Return (x, y) of the center of cell containing provided text 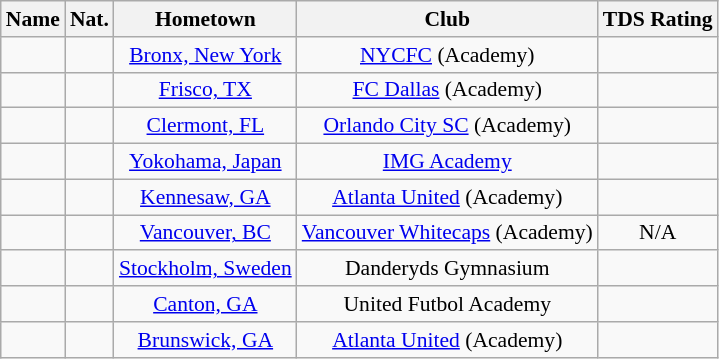
TDS Rating (658, 19)
Bronx, New York (206, 55)
United Futbol Academy (448, 304)
NYCFC (Academy) (448, 55)
Brunswick, GA (206, 340)
Orlando City SC (Academy) (448, 126)
Vancouver, BC (206, 233)
Name (33, 19)
Yokohama, Japan (206, 162)
Kennesaw, GA (206, 197)
Nat. (90, 19)
N/A (658, 233)
Stockholm, Sweden (206, 269)
Club (448, 19)
Hometown (206, 19)
Clermont, FL (206, 126)
IMG Academy (448, 162)
Vancouver Whitecaps (Academy) (448, 233)
Canton, GA (206, 304)
Danderyds Gymnasium (448, 269)
Frisco, TX (206, 90)
FC Dallas (Academy) (448, 90)
